Determine the (x, y) coordinate at the center of the cell enclosing the given text.  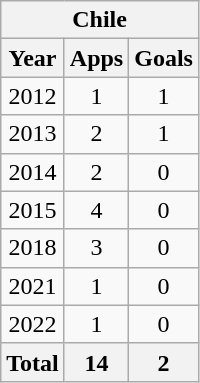
3 (96, 248)
Apps (96, 58)
14 (96, 362)
Total (33, 362)
4 (96, 210)
Chile (100, 20)
2013 (33, 134)
2018 (33, 248)
2012 (33, 96)
Year (33, 58)
2015 (33, 210)
2014 (33, 172)
2021 (33, 286)
Goals (164, 58)
2022 (33, 324)
